For the text-containing cell, return its midpoint in [X, Y] coordinate format. 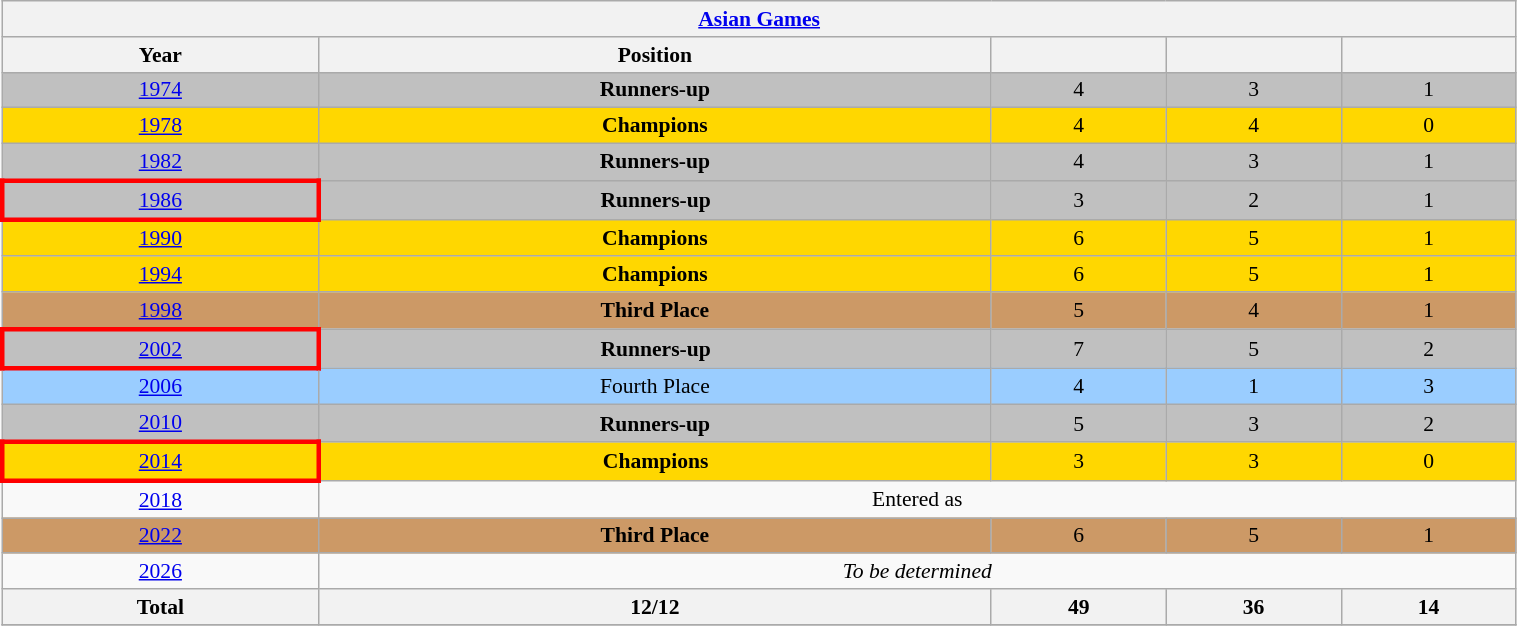
2018 [160, 500]
2022 [160, 536]
1974 [160, 90]
36 [1254, 607]
2010 [160, 424]
1990 [160, 238]
2002 [160, 348]
7 [1078, 348]
Year [160, 55]
2014 [160, 462]
12/12 [654, 607]
To be determined [917, 572]
49 [1078, 607]
Position [654, 55]
2026 [160, 572]
Total [160, 607]
Entered as [917, 500]
Fourth Place [654, 386]
14 [1428, 607]
1978 [160, 126]
2006 [160, 386]
1998 [160, 310]
1994 [160, 275]
Asian Games [759, 19]
1986 [160, 200]
1982 [160, 162]
